For the text-containing cell, return its midpoint in [X, Y] coordinate format. 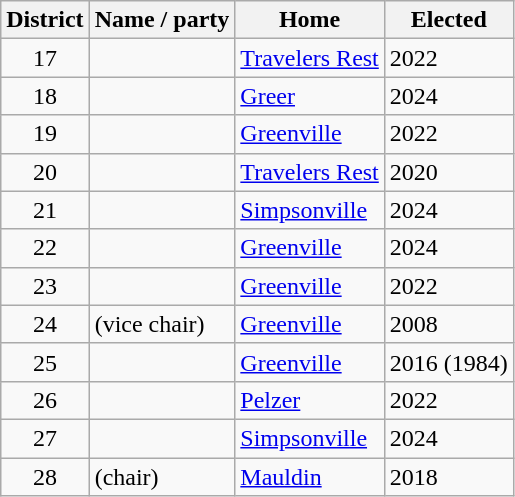
(vice chair) [162, 324]
Greer [310, 96]
24 [45, 324]
Mauldin [310, 477]
Elected [448, 20]
2008 [448, 324]
26 [45, 400]
(chair) [162, 477]
19 [45, 134]
Home [310, 20]
2016 (1984) [448, 362]
Name / party [162, 20]
27 [45, 438]
2020 [448, 172]
20 [45, 172]
District [45, 20]
25 [45, 362]
18 [45, 96]
28 [45, 477]
Pelzer [310, 400]
21 [45, 210]
23 [45, 286]
2018 [448, 477]
17 [45, 58]
22 [45, 248]
